For the text-containing cell, return its midpoint in (X, Y) coordinate format. 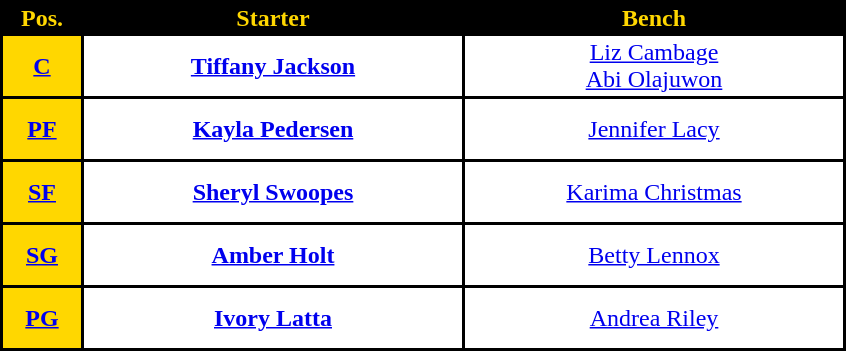
PF (42, 129)
Bench (654, 18)
Amber Holt (273, 255)
Karima Christmas (654, 192)
Liz CambageAbi Olajuwon (654, 66)
Ivory Latta (273, 318)
PG (42, 318)
Starter (273, 18)
Pos. (42, 18)
SF (42, 192)
SG (42, 255)
Betty Lennox (654, 255)
C (42, 66)
Jennifer Lacy (654, 129)
Kayla Pedersen (273, 129)
Andrea Riley (654, 318)
Sheryl Swoopes (273, 192)
Tiffany Jackson (273, 66)
